Capture the cell that displays the provided text and extract its [x, y] central coordinate. 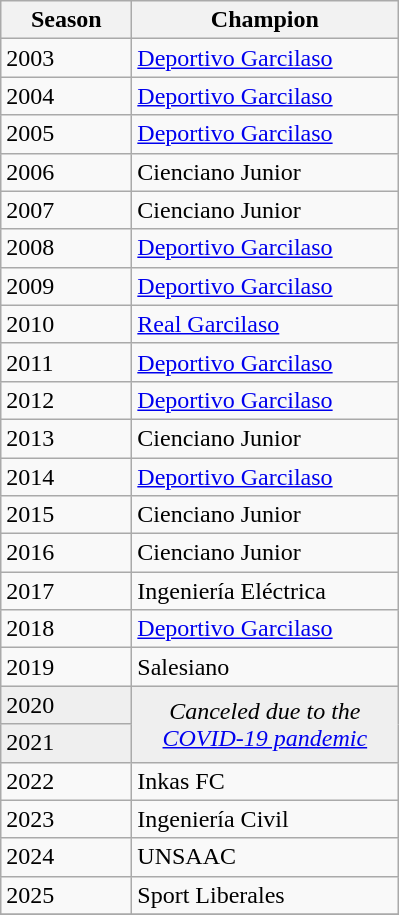
2008 [66, 248]
2004 [66, 96]
2005 [66, 134]
Salesiano [265, 667]
Ingeniería Eléctrica [265, 591]
Inkas FC [265, 781]
Season [66, 20]
Canceled due to the COVID-19 pandemic [265, 724]
2010 [66, 324]
2019 [66, 667]
2014 [66, 477]
Real Garcilaso [265, 324]
2003 [66, 58]
2009 [66, 286]
2017 [66, 591]
2021 [66, 743]
2025 [66, 895]
2006 [66, 172]
Sport Liberales [265, 895]
2012 [66, 400]
2011 [66, 362]
UNSAAC [265, 857]
Champion [265, 20]
2020 [66, 705]
2007 [66, 210]
2023 [66, 819]
2016 [66, 553]
2022 [66, 781]
2024 [66, 857]
Ingeniería Civil [265, 819]
2013 [66, 438]
2018 [66, 629]
2015 [66, 515]
